Extract the (X, Y) coordinate from the center of the cell holding the provided text.  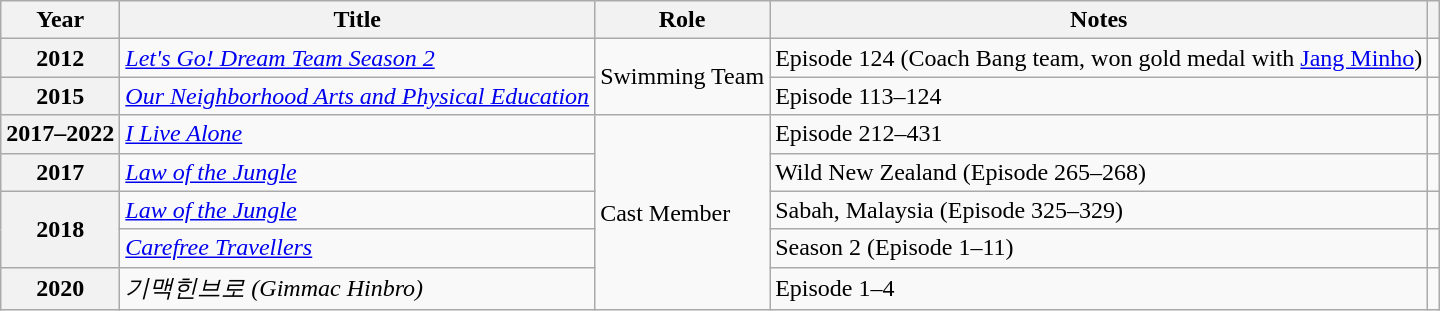
Season 2 (Episode 1–11) (1099, 248)
Notes (1099, 20)
Episode 212–431 (1099, 134)
Wild New Zealand (Episode 265–268) (1099, 172)
Cast Member (682, 212)
2012 (60, 58)
Year (60, 20)
기맥힌브로 (Gimmac Hinbro) (358, 288)
2018 (60, 229)
2015 (60, 96)
Role (682, 20)
2020 (60, 288)
Our Neighborhood Arts and Physical Education (358, 96)
Title (358, 20)
Episode 113–124 (1099, 96)
2017–2022 (60, 134)
Episode 1–4 (1099, 288)
Carefree Travellers (358, 248)
I Live Alone (358, 134)
Episode 124 (Coach Bang team, won gold medal with Jang Minho) (1099, 58)
Sabah, Malaysia (Episode 325–329) (1099, 210)
Swimming Team (682, 77)
Let's Go! Dream Team Season 2 (358, 58)
2017 (60, 172)
